Return the (X, Y) coordinate for the center point of the cell that contains the specified text.  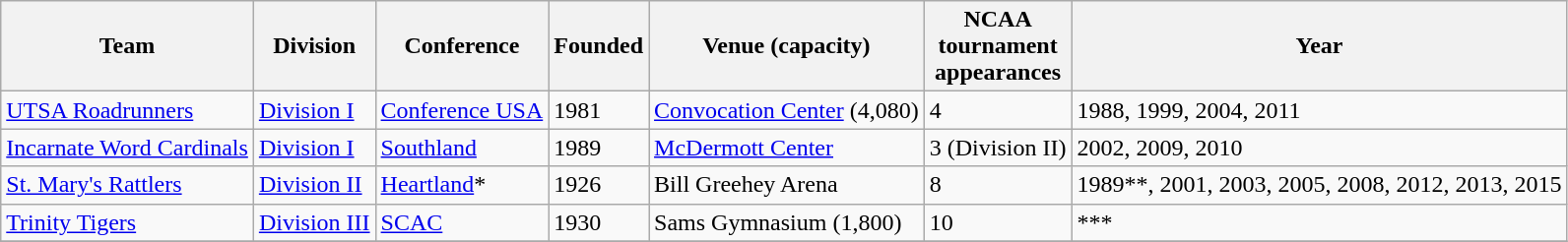
UTSA Roadrunners (128, 110)
NCAA tournament appearances (998, 46)
4 (998, 110)
Division II (314, 185)
Founded (599, 46)
1988, 1999, 2004, 2011 (1320, 110)
Conference (462, 46)
Convocation Center (4,080) (787, 110)
Division (314, 46)
SCAC (462, 222)
Conference USA (462, 110)
Division III (314, 222)
McDermott Center (787, 148)
1930 (599, 222)
Team (128, 46)
Incarnate Word Cardinals (128, 148)
Bill Greehey Arena (787, 185)
8 (998, 185)
1981 (599, 110)
St. Mary's Rattlers (128, 185)
1989 (599, 148)
Southland (462, 148)
2002, 2009, 2010 (1320, 148)
Year (1320, 46)
Venue (capacity) (787, 46)
10 (998, 222)
1926 (599, 185)
Heartland* (462, 185)
*** (1320, 222)
3 (Division II) (998, 148)
Trinity Tigers (128, 222)
Sams Gymnasium (1,800) (787, 222)
1989**, 2001, 2003, 2005, 2008, 2012, 2013, 2015 (1320, 185)
